Scan for the cell matching the given text and deliver its (X, Y) coordinate at center. 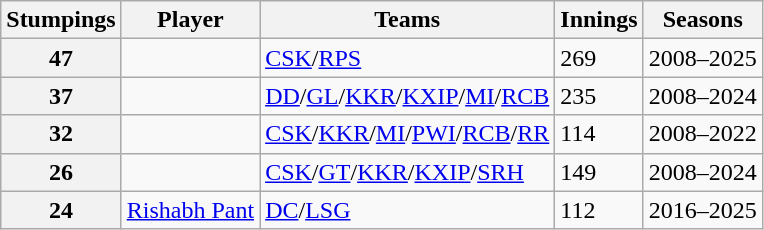
149 (599, 172)
2008–2025 (702, 58)
Stumpings (61, 20)
DC/LSG (408, 210)
24 (61, 210)
2016–2025 (702, 210)
CSK/GT/KKR/KXIP/SRH (408, 172)
CSK/RPS (408, 58)
269 (599, 58)
114 (599, 134)
CSK/KKR/MI/PWI/RCB/RR (408, 134)
26 (61, 172)
32 (61, 134)
Player (190, 20)
235 (599, 96)
37 (61, 96)
DD/GL/KKR/KXIP/MI/RCB (408, 96)
Teams (408, 20)
2008–2022 (702, 134)
47 (61, 58)
112 (599, 210)
Rishabh Pant (190, 210)
Innings (599, 20)
Seasons (702, 20)
